Locate the cell with the specified text and output its (X, Y) center coordinate. 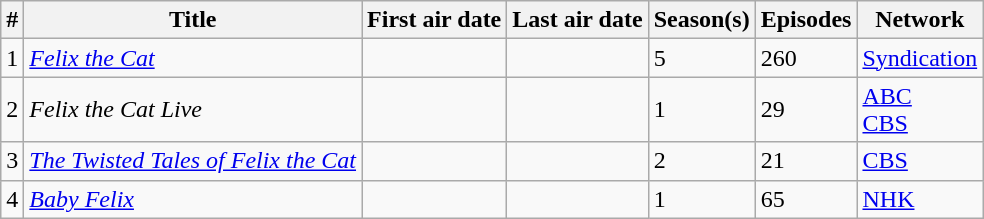
Title (193, 20)
Felix the Cat Live (193, 110)
21 (806, 161)
Baby Felix (193, 199)
5 (702, 58)
# (12, 20)
Episodes (806, 20)
Last air date (578, 20)
CBS (920, 161)
260 (806, 58)
NHK (920, 199)
First air date (434, 20)
Felix the Cat (193, 58)
Season(s) (702, 20)
The Twisted Tales of Felix the Cat (193, 161)
Network (920, 20)
29 (806, 110)
Syndication (920, 58)
65 (806, 199)
ABCCBS (920, 110)
3 (12, 161)
4 (12, 199)
